From the cell containing the given text, extract its center point as [x, y] coordinate. 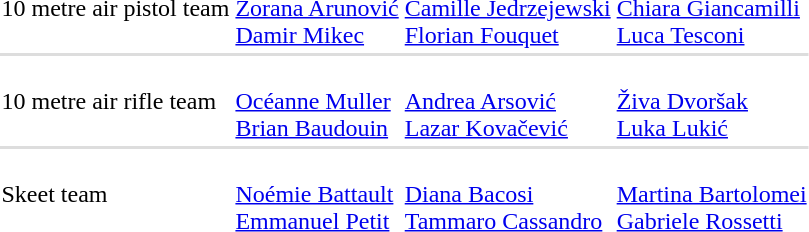
10 metre air rifle team [116, 101]
Živa DvoršakLuka Lukić [712, 101]
Océanne MullerBrian Baudouin [317, 101]
Andrea ArsovićLazar Kovačević [508, 101]
